Return [x, y] of the center of cell containing provided text 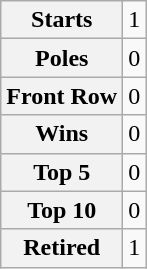
Poles [62, 58]
Front Row [62, 96]
Retired [62, 248]
Top 5 [62, 172]
Starts [62, 20]
Top 10 [62, 210]
Wins [62, 134]
